Identify which cell holds the provided text, then report its (x, y) central coordinate. 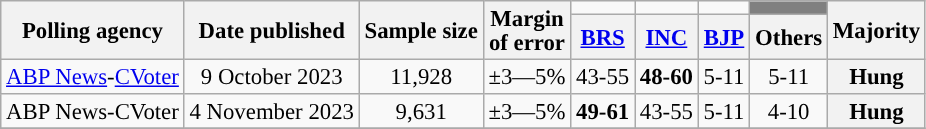
4-10 (789, 112)
BJP (724, 38)
Marginof error (527, 30)
Date published (272, 30)
Others (789, 38)
Majority (876, 30)
11,928 (421, 78)
Polling agency (92, 30)
BRS (603, 38)
48-60 (667, 78)
49-61 (603, 112)
Sample size (421, 30)
INC (667, 38)
9,631 (421, 112)
9 October 2023 (272, 78)
4 November 2023 (272, 112)
